Return the [X, Y] coordinate for the center point of the cell that contains the specified text.  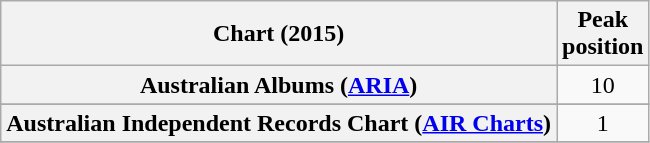
Peakposition [602, 34]
1 [602, 123]
Australian Albums (ARIA) [279, 85]
Chart (2015) [279, 34]
10 [602, 85]
Australian Independent Records Chart (AIR Charts) [279, 123]
